Pinpoint the cell where the given text exists, returning its (X, Y) midpoint coordinate. 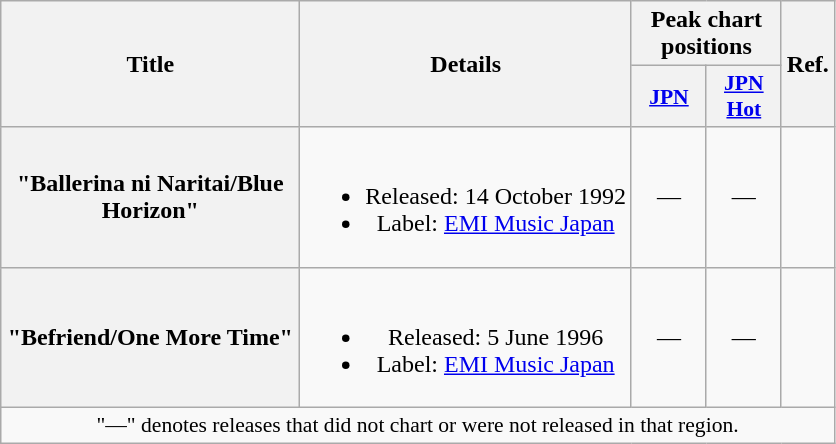
Details (466, 64)
JPN (668, 96)
"—" denotes releases that did not chart or were not released in that region. (418, 425)
Released: 14 October 1992Label: EMI Music Japan (466, 197)
Ref. (808, 64)
"Befriend/One More Time" (150, 337)
Title (150, 64)
Peak chart positions (706, 34)
"Ballerina ni Naritai/Blue Horizon" (150, 197)
Released: 5 June 1996Label: EMI Music Japan (466, 337)
JPNHot (744, 96)
